Capture the cell that displays the provided text and extract its [X, Y] central coordinate. 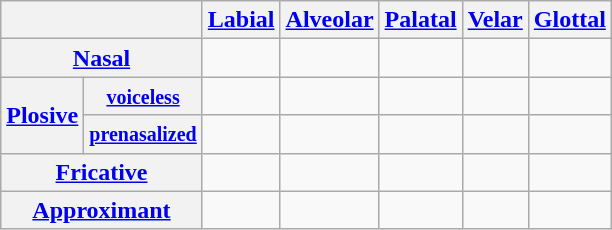
Fricative [102, 172]
Velar [495, 20]
Nasal [102, 58]
Approximant [102, 210]
Palatal [420, 20]
prenasalized [143, 134]
Glottal [570, 20]
voiceless [143, 96]
Plosive [42, 115]
Labial [241, 20]
Alveolar [330, 20]
